Determine the (x, y) coordinate at the center of the cell enclosing the given text.  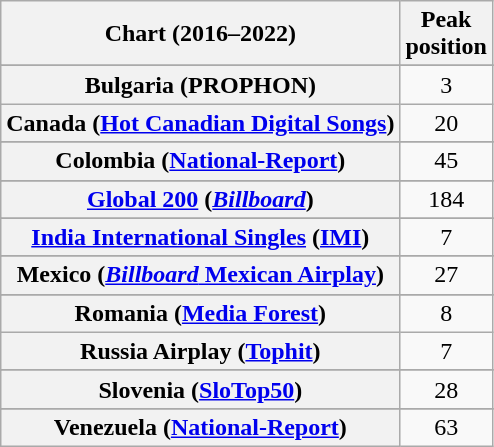
Venezuela (National-Report) (200, 427)
20 (446, 123)
Peakposition (446, 34)
Chart (2016–2022) (200, 34)
Canada (Hot Canadian Digital Songs) (200, 123)
27 (446, 275)
63 (446, 427)
Colombia (National-Report) (200, 161)
45 (446, 161)
3 (446, 85)
8 (446, 313)
184 (446, 199)
Global 200 (Billboard) (200, 199)
Romania (Media Forest) (200, 313)
Bulgaria (PROPHON) (200, 85)
Russia Airplay (Tophit) (200, 351)
28 (446, 389)
Slovenia (SloTop50) (200, 389)
Mexico (Billboard Mexican Airplay) (200, 275)
India International Singles (IMI) (200, 237)
